Find where the given text appears and provide that cell's center as [X, Y] coordinate. 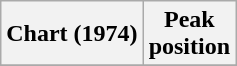
Peakposition [189, 34]
Chart (1974) [72, 34]
